Find where the given text appears and provide that cell's center as [x, y] coordinate. 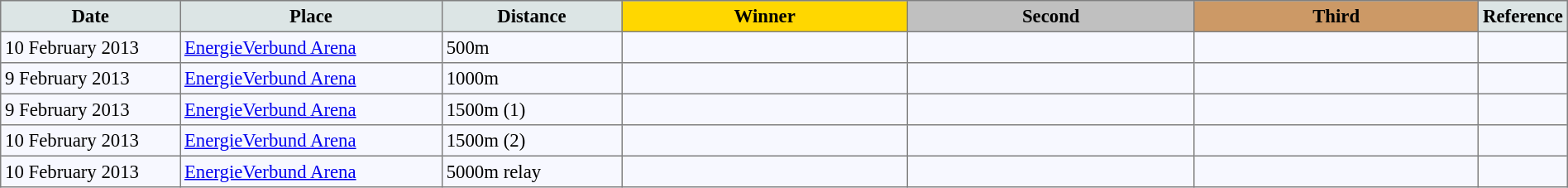
1500m (1) [531, 109]
Distance [531, 17]
1500m (2) [531, 141]
Third [1336, 17]
Second [1051, 17]
500m [531, 47]
1000m [531, 79]
Date [91, 17]
Winner [765, 17]
Reference [1523, 17]
Place [311, 17]
5000m relay [531, 171]
